Extract the [X, Y] coordinate from the center of the cell holding the provided text.  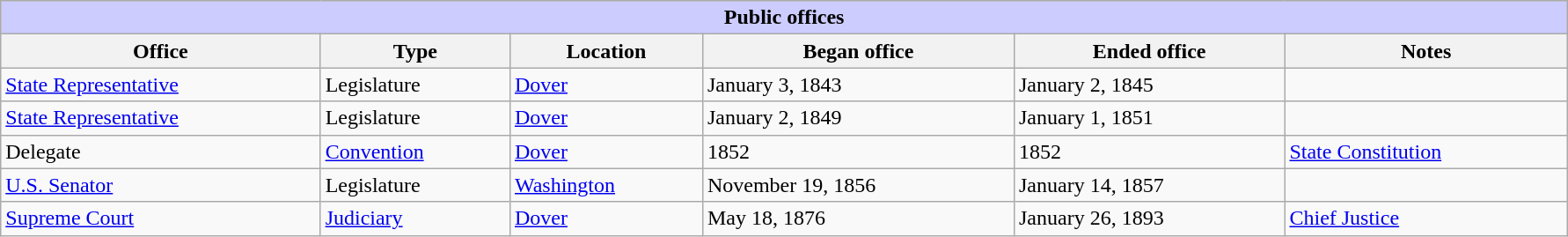
January 2, 1845 [1149, 85]
Type [415, 51]
January 26, 1893 [1149, 218]
State Constitution [1426, 152]
Office [160, 51]
Public offices [785, 18]
May 18, 1876 [858, 218]
Supreme Court [160, 218]
January 14, 1857 [1149, 185]
November 19, 1856 [858, 185]
January 1, 1851 [1149, 118]
Notes [1426, 51]
U.S. Senator [160, 185]
Location [605, 51]
Washington [605, 185]
Began office [858, 51]
Delegate [160, 152]
Chief Justice [1426, 218]
January 2, 1849 [858, 118]
Judiciary [415, 218]
January 3, 1843 [858, 85]
Convention [415, 152]
Ended office [1149, 51]
